Determine the [X, Y] coordinate at the center of the cell enclosing the given text.  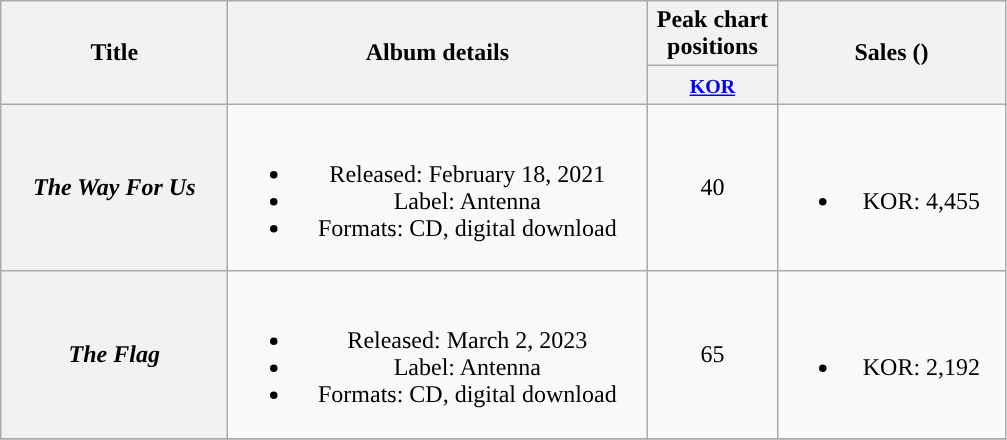
Album details [438, 52]
65 [712, 354]
Released: March 2, 2023Label: AntennaFormats: CD, digital download [438, 354]
The Way For Us [114, 188]
KOR: 4,455 [892, 188]
Released: February 18, 2021Label: AntennaFormats: CD, digital download [438, 188]
KOR [712, 85]
Sales () [892, 52]
KOR: 2,192 [892, 354]
Title [114, 52]
The Flag [114, 354]
Peak chart positions [712, 34]
40 [712, 188]
